Identify which cell holds the provided text, then report its [X, Y] central coordinate. 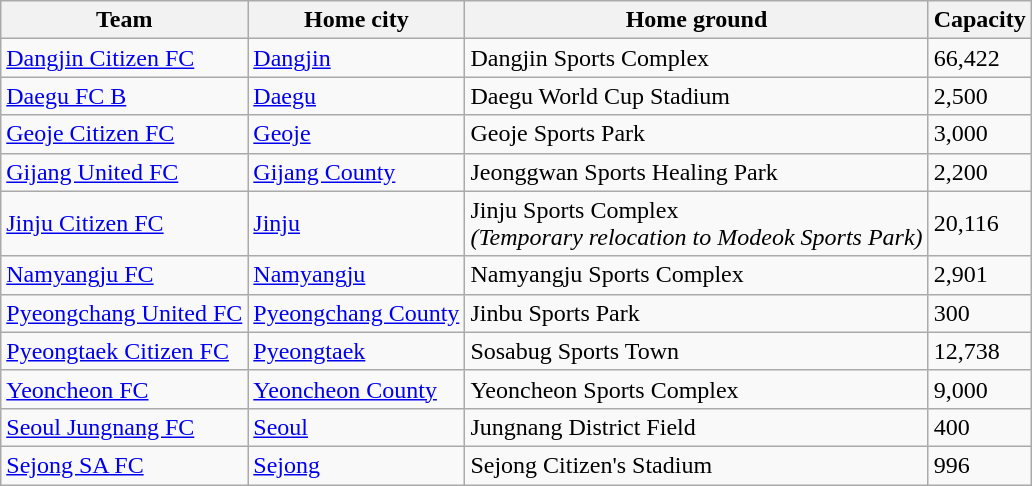
Dangjin Sports Complex [696, 58]
Jungnang District Field [696, 427]
Pyeongchang County [356, 313]
Daegu [356, 96]
Jinbu Sports Park [696, 313]
Jinju [356, 224]
Dangjin Citizen FC [124, 58]
2,500 [980, 96]
Seoul Jungnang FC [124, 427]
9,000 [980, 389]
Gijang United FC [124, 172]
Jinju Sports Complex(Temporary relocation to Modeok Sports Park) [696, 224]
300 [980, 313]
Sejong SA FC [124, 465]
Jeonggwan Sports Healing Park [696, 172]
12,738 [980, 351]
Home ground [696, 20]
Namyangju Sports Complex [696, 275]
Yeoncheon Sports Complex [696, 389]
Sejong [356, 465]
Pyeongtaek Citizen FC [124, 351]
Jinju Citizen FC [124, 224]
Geoje [356, 134]
Daegu World Cup Stadium [696, 96]
Team [124, 20]
Yeoncheon County [356, 389]
Home city [356, 20]
Namyangju [356, 275]
Capacity [980, 20]
Pyeongtaek [356, 351]
2,200 [980, 172]
Dangjin [356, 58]
Sosabug Sports Town [696, 351]
Namyangju FC [124, 275]
Geoje Citizen FC [124, 134]
Pyeongchang United FC [124, 313]
Seoul [356, 427]
Yeoncheon FC [124, 389]
20,116 [980, 224]
3,000 [980, 134]
Geoje Sports Park [696, 134]
Daegu FC B [124, 96]
Gijang County [356, 172]
Sejong Citizen's Stadium [696, 465]
2,901 [980, 275]
400 [980, 427]
996 [980, 465]
66,422 [980, 58]
